Return the [x, y] coordinate for the center point of the cell that contains the specified text.  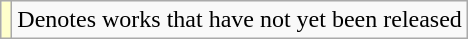
Denotes works that have not yet been released [240, 20]
